Find where the given text appears and provide that cell's center as (X, Y) coordinate. 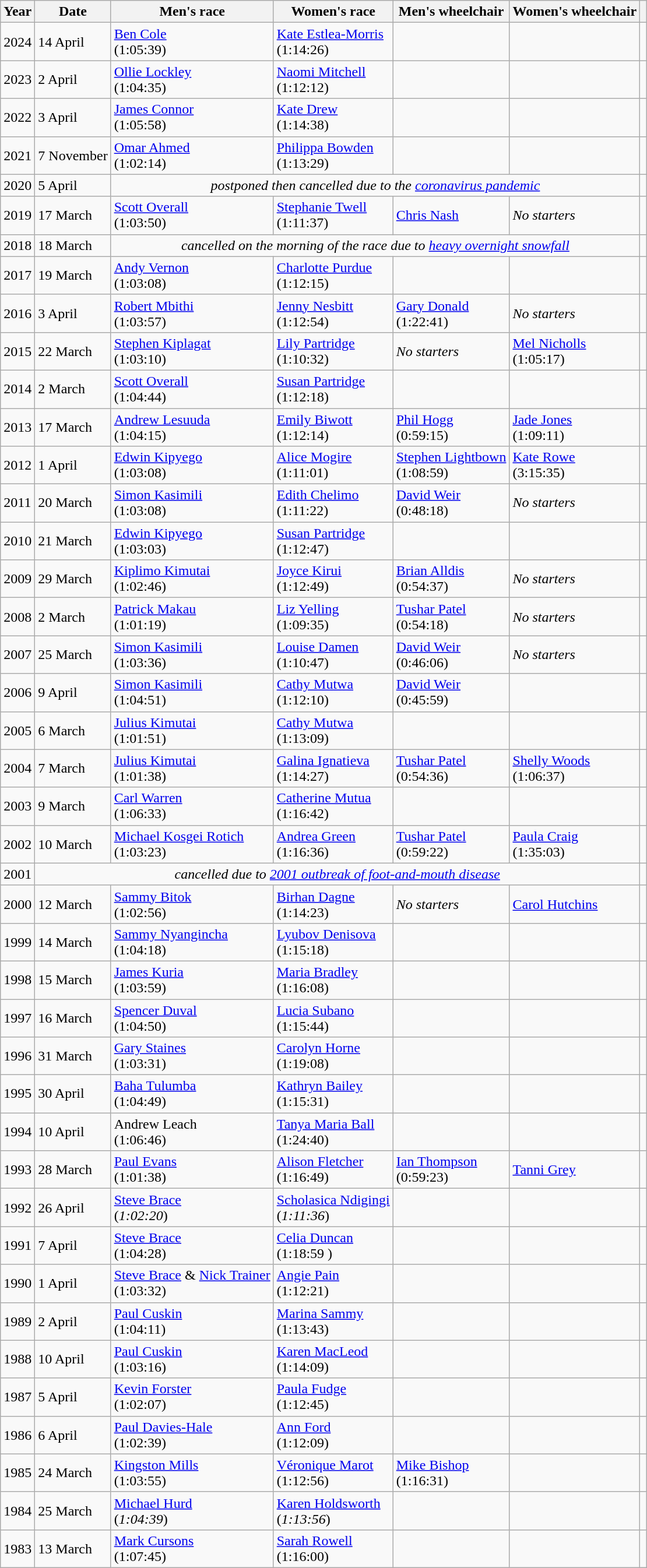
21 March (73, 541)
Scholasica Ndigingi(1:11:36) (333, 1207)
Emily Biwott(1:12:14) (333, 427)
Paul Cuskin(1:03:16) (192, 1359)
Carl Warren(1:06:33) (192, 806)
Kate Estlea-Morris(1:14:26) (333, 42)
1996 (17, 1056)
2008 (17, 616)
Véronique Marot(1:12:56) (333, 1473)
Ben Cole(1:05:39) (192, 42)
Steve Brace(1:02:20) (192, 1207)
David Weir(0:48:18) (451, 503)
2006 (17, 692)
Sarah Rowell(1:16:00) (333, 1549)
Robert Mbithi(1:03:57) (192, 313)
Women's wheelchair (575, 12)
12 March (73, 904)
Phil Hogg(0:59:15) (451, 427)
2016 (17, 313)
Date (73, 12)
2022 (17, 118)
Karen Holdsworth(1:13:56) (333, 1510)
2018 (17, 245)
Kate Rowe(3:15:35) (575, 465)
Kiplimo Kimutai(1:02:46) (192, 579)
Kingston Mills(1:03:55) (192, 1473)
26 April (73, 1207)
2021 (17, 155)
Julius Kimutai(1:01:38) (192, 768)
2014 (17, 389)
Steve Brace & Nick Trainer(1:03:32) (192, 1283)
2010 (17, 541)
1986 (17, 1435)
Naomi Mitchell(1:12:12) (333, 79)
Simon Kasimili(1:03:36) (192, 655)
Paul Evans(1:01:38) (192, 1170)
Scott Overall(1:04:44) (192, 389)
1994 (17, 1132)
Carolyn Horne(1:19:08) (333, 1056)
2023 (17, 79)
Carol Hutchins (575, 904)
1998 (17, 980)
Paul Cuskin(1:04:11) (192, 1322)
1992 (17, 1207)
Julius Kimutai(1:01:51) (192, 731)
Kate Drew(1:14:38) (333, 118)
Susan Partridge(1:12:47) (333, 541)
Lily Partridge(1:10:32) (333, 351)
Stephen Lightbown(1:08:59) (451, 465)
1991 (17, 1246)
Mel Nicholls(1:05:17) (575, 351)
Marina Sammy(1:13:43) (333, 1322)
Paula Craig(1:35:03) (575, 844)
2017 (17, 275)
Spencer Duval(1:04:50) (192, 1017)
9 April (73, 692)
Cathy Mutwa(1:13:09) (333, 731)
Men's wheelchair (451, 12)
2007 (17, 655)
Maria Bradley(1:16:08) (333, 980)
1983 (17, 1549)
10 March (73, 844)
Ian Thompson(0:59:23) (451, 1170)
1987 (17, 1397)
postponed then cancelled due to the coronavirus pandemic (375, 185)
2012 (17, 465)
David Weir(0:45:59) (451, 692)
6 April (73, 1435)
14 March (73, 942)
Gary Donald(1:22:41) (451, 313)
Simon Kasimili(1:03:08) (192, 503)
2009 (17, 579)
2003 (17, 806)
Stephanie Twell(1:11:37) (333, 216)
1999 (17, 942)
Edwin Kipyego(1:03:03) (192, 541)
Shelly Woods(1:06:37) (575, 768)
14 April (73, 42)
Edwin Kipyego(1:03:08) (192, 465)
Kathryn Bailey(1:15:31) (333, 1094)
Tanya Maria Ball(1:24:40) (333, 1132)
Gary Staines(1:03:31) (192, 1056)
Alison Fletcher(1:16:49) (333, 1170)
Lucia Subano(1:15:44) (333, 1017)
Tushar Patel(0:54:36) (451, 768)
1997 (17, 1017)
Catherine Mutua(1:16:42) (333, 806)
1985 (17, 1473)
Paul Davies-Hale(1:02:39) (192, 1435)
Andy Vernon(1:03:08) (192, 275)
1984 (17, 1510)
Birhan Dagne(1:14:23) (333, 904)
Chris Nash (451, 216)
7 March (73, 768)
Tushar Patel(0:54:18) (451, 616)
18 March (73, 245)
Tanni Grey (575, 1170)
15 March (73, 980)
Patrick Makau(1:01:19) (192, 616)
Sammy Nyangincha(1:04:18) (192, 942)
Lyubov Denisova(1:15:18) (333, 942)
24 March (73, 1473)
31 March (73, 1056)
Michael Kosgei Rotich(1:03:23) (192, 844)
Tushar Patel(0:59:22) (451, 844)
Louise Damen(1:10:47) (333, 655)
Ollie Lockley(1:04:35) (192, 79)
Baha Tulumba(1:04:49) (192, 1094)
Cathy Mutwa(1:12:10) (333, 692)
30 April (73, 1094)
James Kuria(1:03:59) (192, 980)
Philippa Bowden(1:13:29) (333, 155)
22 March (73, 351)
1988 (17, 1359)
13 March (73, 1549)
Michael Hurd(1:04:39) (192, 1510)
Steve Brace(1:04:28) (192, 1246)
Stephen Kiplagat(1:03:10) (192, 351)
Sammy Bitok(1:02:56) (192, 904)
Mark Cursons(1:07:45) (192, 1549)
1993 (17, 1170)
Celia Duncan(1:18:59 ) (333, 1246)
James Connor(1:05:58) (192, 118)
2024 (17, 42)
6 March (73, 731)
Scott Overall(1:03:50) (192, 216)
Charlotte Purdue(1:12:15) (333, 275)
2001 (17, 874)
David Weir(0:46:06) (451, 655)
7 November (73, 155)
16 March (73, 1017)
2011 (17, 503)
Liz Yelling(1:09:35) (333, 616)
9 March (73, 806)
Edith Chelimo(1:11:22) (333, 503)
Susan Partridge(1:12:18) (333, 389)
Men's race (192, 12)
29 March (73, 579)
Paula Fudge(1:12:45) (333, 1397)
Andrew Lesuuda(1:04:15) (192, 427)
2005 (17, 731)
2013 (17, 427)
Galina Ignatieva(1:14:27) (333, 768)
Simon Kasimili(1:04:51) (192, 692)
2020 (17, 185)
Andrew Leach(1:06:46) (192, 1132)
cancelled on the morning of the race due to heavy overnight snowfall (375, 245)
19 March (73, 275)
1995 (17, 1094)
20 March (73, 503)
Andrea Green(1:16:36) (333, 844)
Ann Ford(1:12:09) (333, 1435)
Jenny Nesbitt(1:12:54) (333, 313)
2015 (17, 351)
Brian Alldis(0:54:37) (451, 579)
Omar Ahmed(1:02:14) (192, 155)
Kevin Forster(1:02:07) (192, 1397)
2004 (17, 768)
Alice Mogire(1:11:01) (333, 465)
2002 (17, 844)
1990 (17, 1283)
Karen MacLeod(1:14:09) (333, 1359)
7 April (73, 1246)
Angie Pain(1:12:21) (333, 1283)
1989 (17, 1322)
Women's race (333, 12)
cancelled due to 2001 outbreak of foot-and-mouth disease (337, 874)
Joyce Kirui(1:12:49) (333, 579)
28 March (73, 1170)
Jade Jones(1:09:11) (575, 427)
Mike Bishop(1:16:31) (451, 1473)
Year (17, 12)
2000 (17, 904)
2019 (17, 216)
